From the cell containing the given text, extract its center point as [X, Y] coordinate. 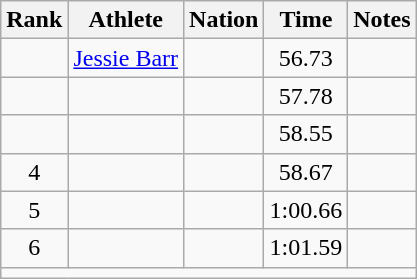
58.67 [306, 172]
Rank [34, 20]
57.78 [306, 96]
4 [34, 172]
58.55 [306, 134]
Time [306, 20]
Notes [382, 20]
Jessie Barr [126, 58]
5 [34, 210]
6 [34, 248]
56.73 [306, 58]
Nation [224, 20]
Athlete [126, 20]
1:01.59 [306, 248]
1:00.66 [306, 210]
